Identify which cell holds the provided text, then report its [x, y] central coordinate. 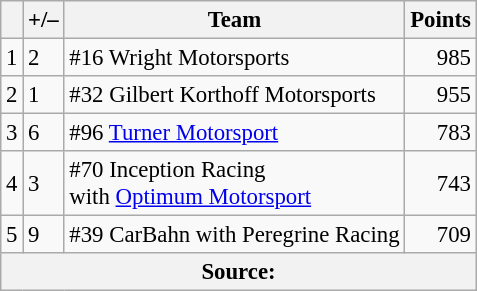
#96 Turner Motorsport [234, 133]
Points [440, 20]
783 [440, 133]
#32 Gilbert Korthoff Motorsports [234, 95]
Team [234, 20]
4 [12, 184]
709 [440, 235]
9 [44, 235]
#39 CarBahn with Peregrine Racing [234, 235]
743 [440, 184]
955 [440, 95]
6 [44, 133]
+/– [44, 20]
985 [440, 58]
5 [12, 235]
#70 Inception Racing with Optimum Motorsport [234, 184]
#16 Wright Motorsports [234, 58]
